Provide the [x, y] coordinate of the cell's center where the given text is located.  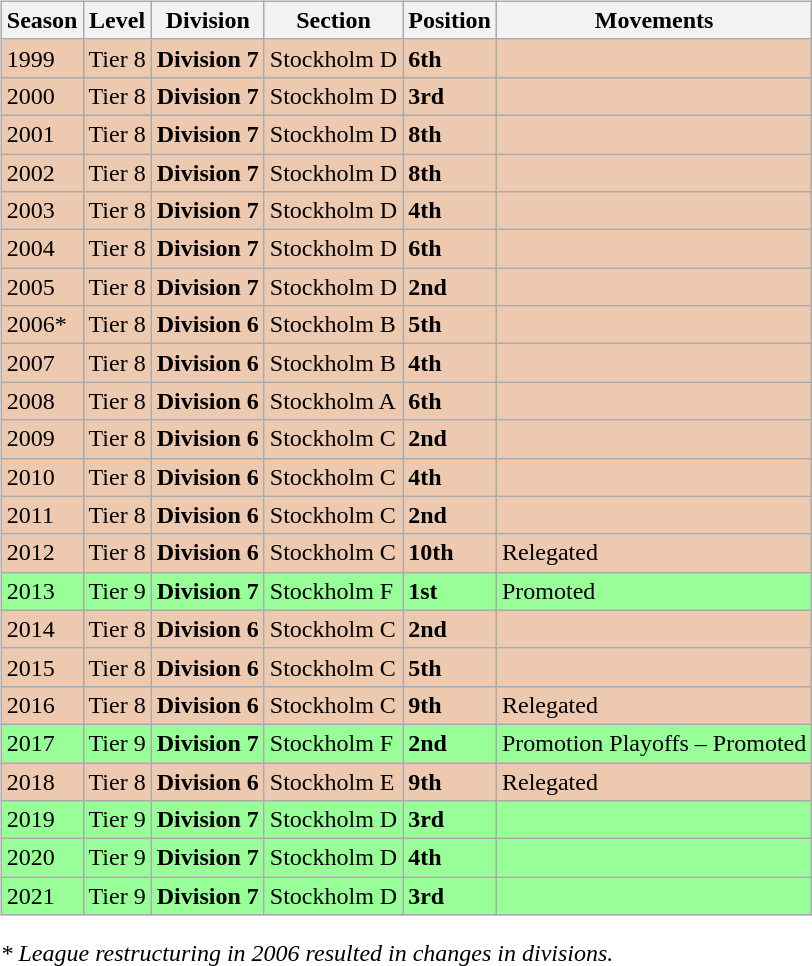
2003 [42, 211]
Division [208, 20]
2002 [42, 173]
2017 [42, 743]
1999 [42, 58]
Stockholm E [333, 781]
2008 [42, 401]
Stockholm A [333, 401]
2005 [42, 287]
2015 [42, 667]
2021 [42, 896]
2004 [42, 249]
2014 [42, 629]
2009 [42, 439]
Section [333, 20]
Promoted [654, 591]
2000 [42, 96]
Position [450, 20]
2012 [42, 553]
2020 [42, 858]
Promotion Playoffs – Promoted [654, 743]
2016 [42, 705]
2013 [42, 591]
Movements [654, 20]
2007 [42, 363]
Season [42, 20]
Level [117, 20]
2018 [42, 781]
10th [450, 553]
2011 [42, 515]
2006* [42, 325]
2019 [42, 820]
2001 [42, 134]
2010 [42, 477]
1st [450, 591]
